Output the (x, y) coordinate of the center of the cell containing the given text.  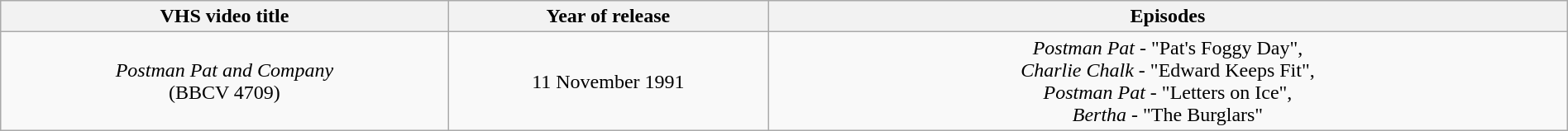
VHS video title (225, 16)
Postman Pat and Company(BBCV 4709) (225, 81)
11 November 1991 (609, 81)
Episodes (1168, 16)
Year of release (609, 16)
Postman Pat - "Pat's Foggy Day",Charlie Chalk - "Edward Keeps Fit",Postman Pat - "Letters on Ice",Bertha - "The Burglars" (1168, 81)
